Determine the [x, y] coordinate at the center of the cell enclosing the given text.  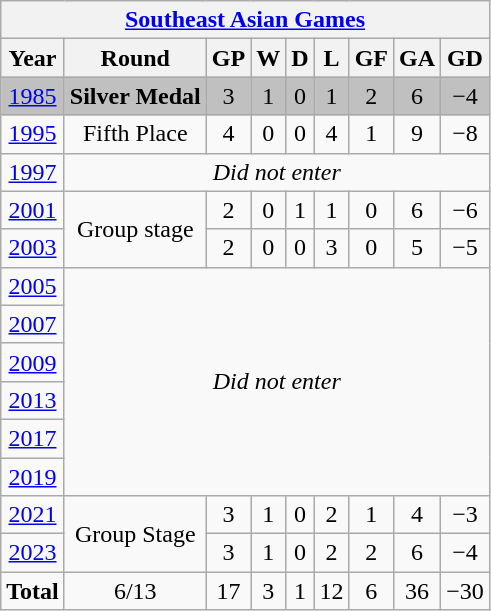
Southeast Asian Games [245, 20]
1995 [33, 134]
GA [418, 58]
W [268, 58]
1997 [33, 172]
−5 [466, 248]
2019 [33, 477]
2001 [33, 210]
17 [228, 591]
1985 [33, 96]
2009 [33, 362]
GF [371, 58]
9 [418, 134]
2003 [33, 248]
D [300, 58]
Year [33, 58]
−6 [466, 210]
Group stage [135, 229]
36 [418, 591]
Total [33, 591]
Round [135, 58]
2023 [33, 553]
−3 [466, 515]
L [332, 58]
12 [332, 591]
2017 [33, 438]
Silver Medal [135, 96]
Group Stage [135, 534]
GD [466, 58]
2013 [33, 400]
2005 [33, 286]
GP [228, 58]
5 [418, 248]
−30 [466, 591]
2021 [33, 515]
−8 [466, 134]
2007 [33, 324]
6/13 [135, 591]
Fifth Place [135, 134]
